Find where the given text appears and provide that cell's center as [x, y] coordinate. 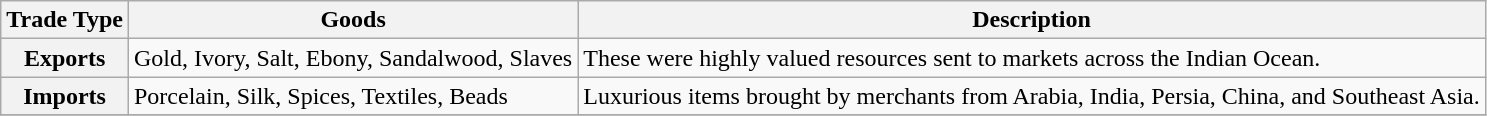
Trade Type [65, 20]
Luxurious items brought by merchants from Arabia, India, Persia, China, and Southeast Asia. [1032, 96]
Description [1032, 20]
Goods [352, 20]
These were highly valued resources sent to markets across the Indian Ocean. [1032, 58]
Imports [65, 96]
Exports [65, 58]
Porcelain, Silk, Spices, Textiles, Beads [352, 96]
Gold, Ivory, Salt, Ebony, Sandalwood, Slaves [352, 58]
